Detect which cell encompasses the target text, then output its (X, Y) center coordinate. 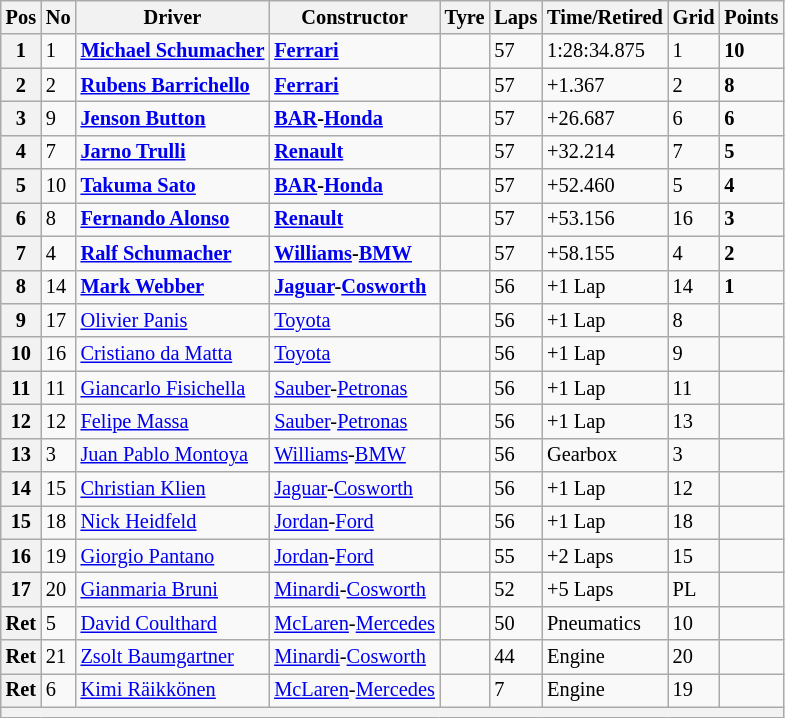
Fernando Alonso (173, 219)
21 (58, 657)
Gearbox (605, 455)
Takuma Sato (173, 186)
1:28:34.875 (605, 51)
Time/Retired (605, 17)
+5 Laps (605, 589)
44 (516, 657)
Pos (21, 17)
Michael Schumacher (173, 51)
Cristiano da Matta (173, 354)
+52.460 (605, 186)
Jarno Trulli (173, 152)
Juan Pablo Montoya (173, 455)
55 (516, 556)
+2 Laps (605, 556)
Pneumatics (605, 623)
Points (751, 17)
+1.367 (605, 85)
PL (694, 589)
Kimi Räikkönen (173, 690)
Nick Heidfeld (173, 522)
Olivier Panis (173, 320)
Laps (516, 17)
David Coulthard (173, 623)
50 (516, 623)
Christian Klien (173, 489)
Felipe Massa (173, 421)
+26.687 (605, 118)
+32.214 (605, 152)
+58.155 (605, 253)
Constructor (354, 17)
Zsolt Baumgartner (173, 657)
Mark Webber (173, 287)
Giorgio Pantano (173, 556)
Rubens Barrichello (173, 85)
Driver (173, 17)
No (58, 17)
+53.156 (605, 219)
Giancarlo Fisichella (173, 388)
Tyre (465, 17)
Jenson Button (173, 118)
Grid (694, 17)
Gianmaria Bruni (173, 589)
52 (516, 589)
Ralf Schumacher (173, 253)
